Output the (X, Y) coordinate of the center of the cell containing the given text.  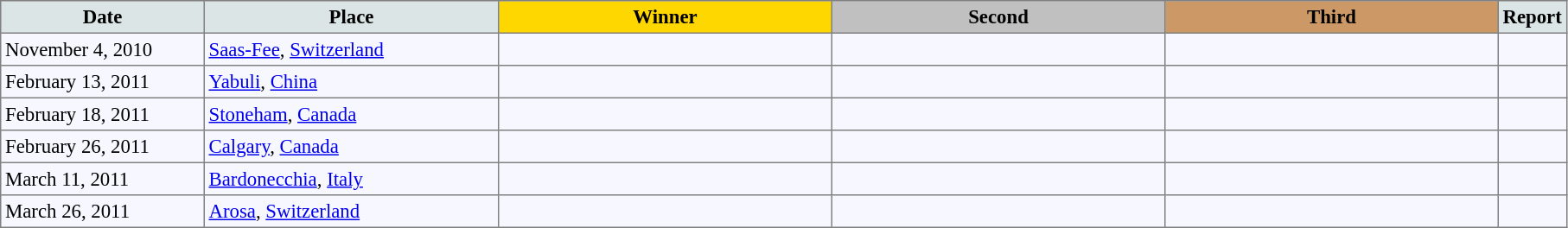
February 26, 2011 (103, 147)
Place (351, 17)
Report (1532, 17)
Calgary, Canada (351, 147)
Bardonecchia, Italy (351, 179)
Yabuli, China (351, 82)
February 18, 2011 (103, 114)
Arosa, Switzerland (351, 212)
Third (1332, 17)
March 26, 2011 (103, 212)
Stoneham, Canada (351, 114)
Second (998, 17)
March 11, 2011 (103, 179)
February 13, 2011 (103, 82)
Winner (666, 17)
November 4, 2010 (103, 49)
Date (103, 17)
Saas-Fee, Switzerland (351, 49)
